Detect which cell encompasses the target text, then output its [X, Y] center coordinate. 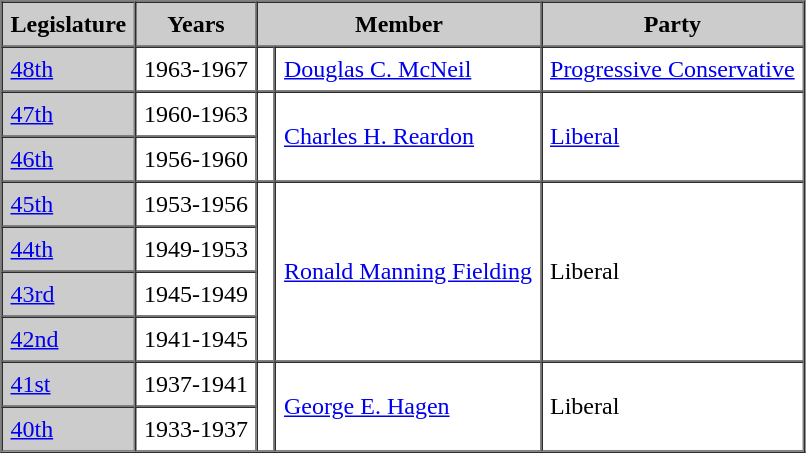
Ronald Manning Fielding [408, 272]
Years [196, 24]
Progressive Conservative [672, 68]
1933-1937 [196, 428]
Douglas C. McNeil [408, 68]
1963-1967 [196, 68]
1949-1953 [196, 248]
42nd [69, 338]
47th [69, 114]
1956-1960 [196, 158]
46th [69, 158]
45th [69, 204]
48th [69, 68]
George E. Hagen [408, 407]
1945-1949 [196, 294]
Charles H. Reardon [408, 137]
41st [69, 384]
44th [69, 248]
Party [672, 24]
1953-1956 [196, 204]
Legislature [69, 24]
Member [399, 24]
43rd [69, 294]
1941-1945 [196, 338]
1960-1963 [196, 114]
1937-1941 [196, 384]
40th [69, 428]
